From the cell containing the given text, extract its center point as [x, y] coordinate. 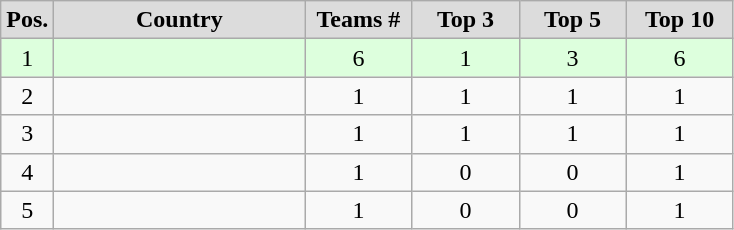
Top 5 [572, 20]
4 [28, 172]
Teams # [358, 20]
Top 3 [466, 20]
Top 10 [680, 20]
Pos. [28, 20]
Country [180, 20]
2 [28, 96]
5 [28, 210]
